Pinpoint the cell where the given text exists, returning its [X, Y] midpoint coordinate. 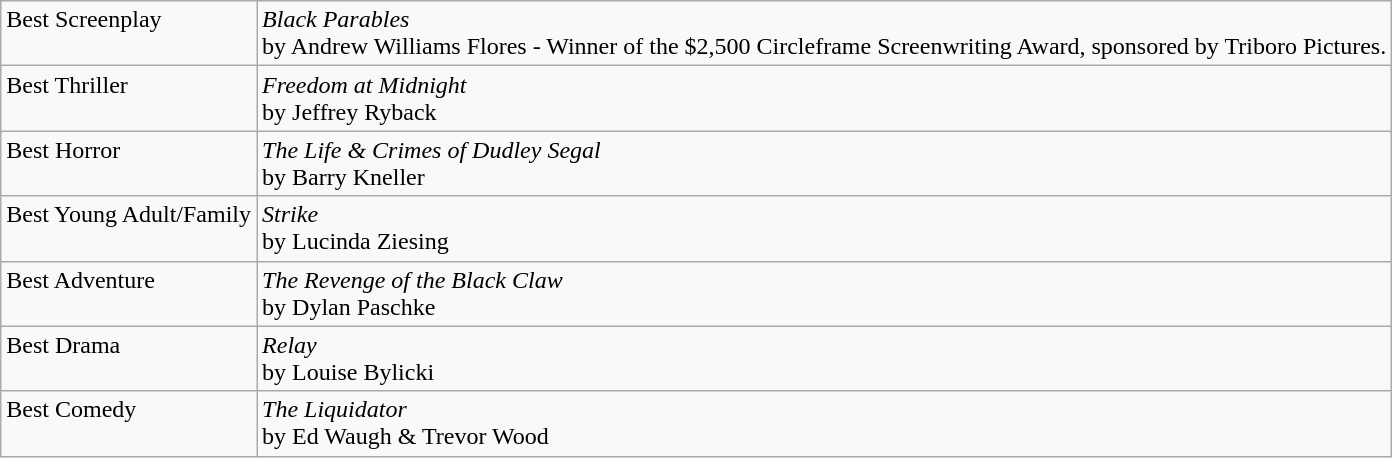
Best Young Adult/Family [129, 228]
The Life & Crimes of Dudley Segalby Barry Kneller [824, 164]
Best Screenplay [129, 34]
Best Adventure [129, 294]
Freedom at Midnightby Jeffrey Ryback [824, 98]
The Liquidatorby Ed Waugh & Trevor Wood [824, 424]
Strikeby Lucinda Ziesing [824, 228]
Best Drama [129, 358]
The Revenge of the Black Clawby Dylan Paschke [824, 294]
Relayby Louise Bylicki [824, 358]
Best Thriller [129, 98]
Black Parables by Andrew Williams Flores - Winner of the $2,500 Circleframe Screenwriting Award, sponsored by Triboro Pictures. [824, 34]
Best Horror [129, 164]
Best Comedy [129, 424]
